From the cell containing the given text, extract its center point as (X, Y) coordinate. 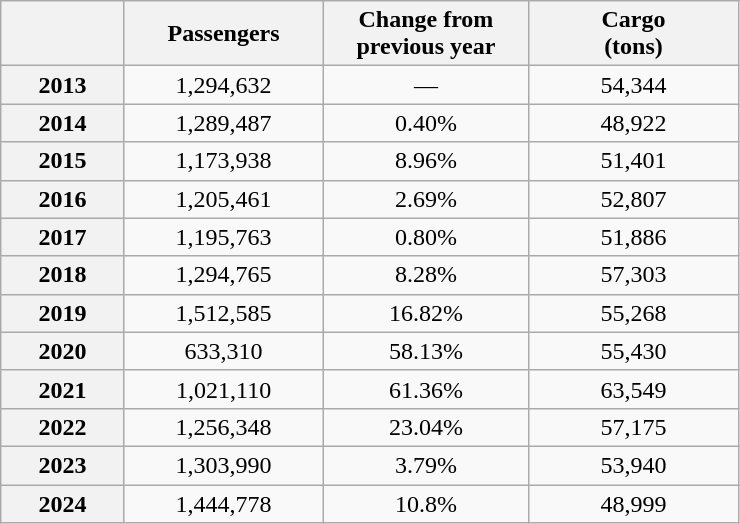
2016 (63, 199)
1,256,348 (224, 427)
2015 (63, 161)
55,430 (634, 351)
63,549 (634, 389)
2021 (63, 389)
2024 (63, 503)
3.79% (426, 465)
2019 (63, 313)
1,294,632 (224, 85)
633,310 (224, 351)
10.8% (426, 503)
1,021,110 (224, 389)
53,940 (634, 465)
48,999 (634, 503)
23.04% (426, 427)
48,922 (634, 123)
2014 (63, 123)
Change from previous year (426, 34)
8.28% (426, 275)
51,886 (634, 237)
58.13% (426, 351)
16.82% (426, 313)
1,294,765 (224, 275)
2023 (63, 465)
0.80% (426, 237)
1,444,778 (224, 503)
1,195,763 (224, 237)
1,205,461 (224, 199)
54,344 (634, 85)
2020 (63, 351)
2018 (63, 275)
1,512,585 (224, 313)
2022 (63, 427)
61.36% (426, 389)
8.96% (426, 161)
57,175 (634, 427)
2017 (63, 237)
52,807 (634, 199)
0.40% (426, 123)
51,401 (634, 161)
1,173,938 (224, 161)
57,303 (634, 275)
2.69% (426, 199)
55,268 (634, 313)
— (426, 85)
2013 (63, 85)
1,303,990 (224, 465)
Cargo(tons) (634, 34)
Passengers (224, 34)
1,289,487 (224, 123)
